Output the [x, y] coordinate of the center of the cell containing the given text.  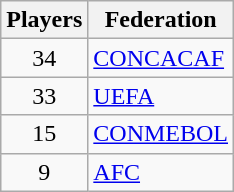
Federation [161, 20]
9 [44, 172]
AFC [161, 172]
CONMEBOL [161, 134]
15 [44, 134]
34 [44, 58]
CONCACAF [161, 58]
UEFA [161, 96]
33 [44, 96]
Players [44, 20]
